Capture the cell that displays the provided text and extract its (X, Y) central coordinate. 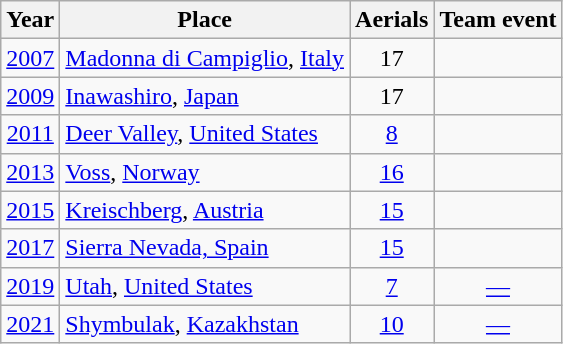
2013 (30, 172)
Place (205, 20)
Aerials (392, 20)
Inawashiro, Japan (205, 96)
Sierra Nevada, Spain (205, 248)
8 (392, 134)
7 (392, 286)
2007 (30, 58)
Shymbulak, Kazakhstan (205, 324)
Kreischberg, Austria (205, 210)
Team event (498, 20)
2019 (30, 286)
2011 (30, 134)
2009 (30, 96)
Utah, United States (205, 286)
2015 (30, 210)
2021 (30, 324)
Year (30, 20)
Madonna di Campiglio, Italy (205, 58)
Deer Valley, United States (205, 134)
Voss, Norway (205, 172)
10 (392, 324)
16 (392, 172)
2017 (30, 248)
